Return [x, y] of the center of cell containing provided text 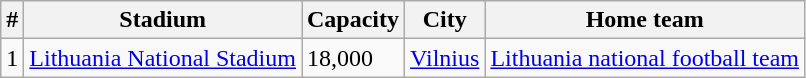
Lithuania national football team [645, 58]
1 [12, 58]
Lithuania National Stadium [163, 58]
Vilnius [445, 58]
18,000 [354, 58]
Home team [645, 20]
Stadium [163, 20]
City [445, 20]
Capacity [354, 20]
# [12, 20]
